Search for the cell housing the specified text and yield its [X, Y] center coordinate. 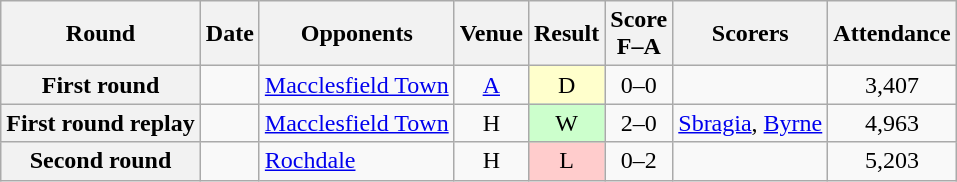
W [566, 123]
0–0 [639, 85]
2–0 [639, 123]
5,203 [892, 161]
Rochdale [356, 161]
Venue [491, 34]
Date [230, 34]
L [566, 161]
A [491, 85]
4,963 [892, 123]
Round [101, 34]
Second round [101, 161]
Attendance [892, 34]
First round [101, 85]
Sbragia, Byrne [750, 123]
0–2 [639, 161]
3,407 [892, 85]
Result [566, 34]
First round replay [101, 123]
ScoreF–A [639, 34]
Scorers [750, 34]
D [566, 85]
Opponents [356, 34]
